For the text-containing cell, return its midpoint in [x, y] coordinate format. 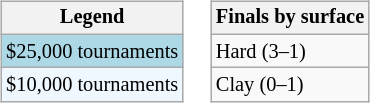
Finals by surface [290, 18]
$25,000 tournaments [92, 51]
Hard (3–1) [290, 51]
Clay (0–1) [290, 85]
$10,000 tournaments [92, 85]
Legend [92, 18]
